For the text-containing cell, return its midpoint in (x, y) coordinate format. 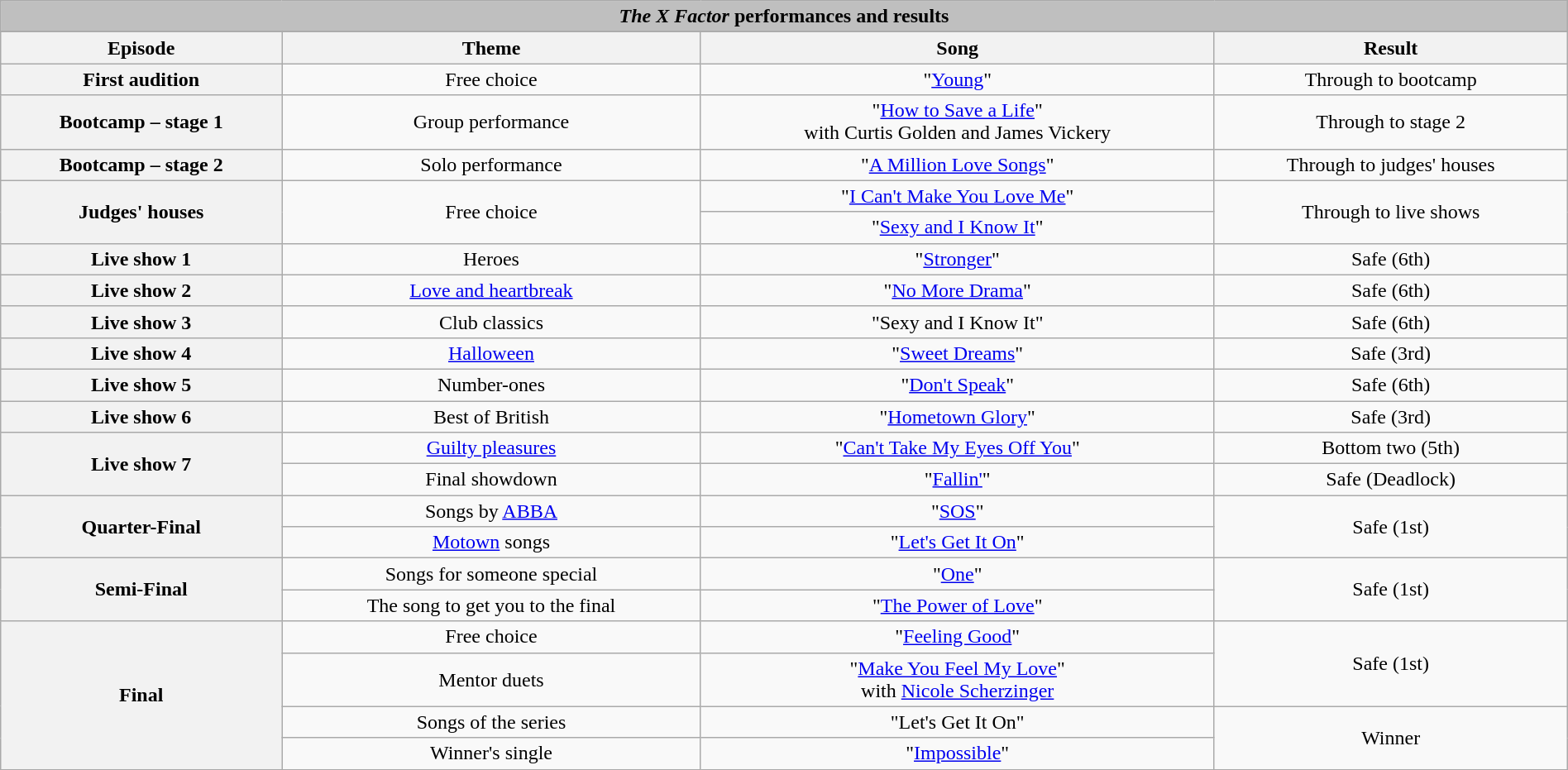
"Hometown Glory" (958, 416)
The X Factor performances and results (784, 17)
"Don't Speak" (958, 385)
Winner's single (491, 753)
Guilty pleasures (491, 448)
Motown songs (491, 543)
"No More Drama" (958, 290)
Final showdown (491, 480)
"One" (958, 574)
Quarter-Final (141, 527)
Live show 3 (141, 322)
Number-ones (491, 385)
Through to stage 2 (1391, 122)
Song (958, 48)
Heroes (491, 259)
"Stronger" (958, 259)
First audition (141, 79)
Bootcamp – stage 1 (141, 122)
Halloween (491, 353)
Winner (1391, 738)
Through to bootcamp (1391, 79)
Mentor duets (491, 680)
"A Million Love Songs" (958, 165)
Theme (491, 48)
Safe (Deadlock) (1391, 480)
Live show 2 (141, 290)
Semi-Final (141, 590)
Songs of the series (491, 722)
"How to Save a Life" with Curtis Golden and James Vickery (958, 122)
Final (141, 695)
Through to judges' houses (1391, 165)
Love and heartbreak (491, 290)
"Make You Feel My Love" with Nicole Scherzinger (958, 680)
Live show 4 (141, 353)
"The Power of Love" (958, 605)
Solo performance (491, 165)
Bottom two (5th) (1391, 448)
Judges' houses (141, 212)
Through to live shows (1391, 212)
Episode (141, 48)
"I Can't Make You Love Me" (958, 196)
"Sweet Dreams" (958, 353)
"Impossible" (958, 753)
"SOS" (958, 511)
Songs by ABBA (491, 511)
"Feeling Good" (958, 637)
Live show 6 (141, 416)
Best of British (491, 416)
The song to get you to the final (491, 605)
"Young" (958, 79)
"Fallin'" (958, 480)
Bootcamp – stage 2 (141, 165)
Club classics (491, 322)
Result (1391, 48)
Live show 1 (141, 259)
Live show 7 (141, 464)
"Can't Take My Eyes Off You" (958, 448)
Live show 5 (141, 385)
Group performance (491, 122)
Songs for someone special (491, 574)
